For the text-containing cell, return its midpoint in [x, y] coordinate format. 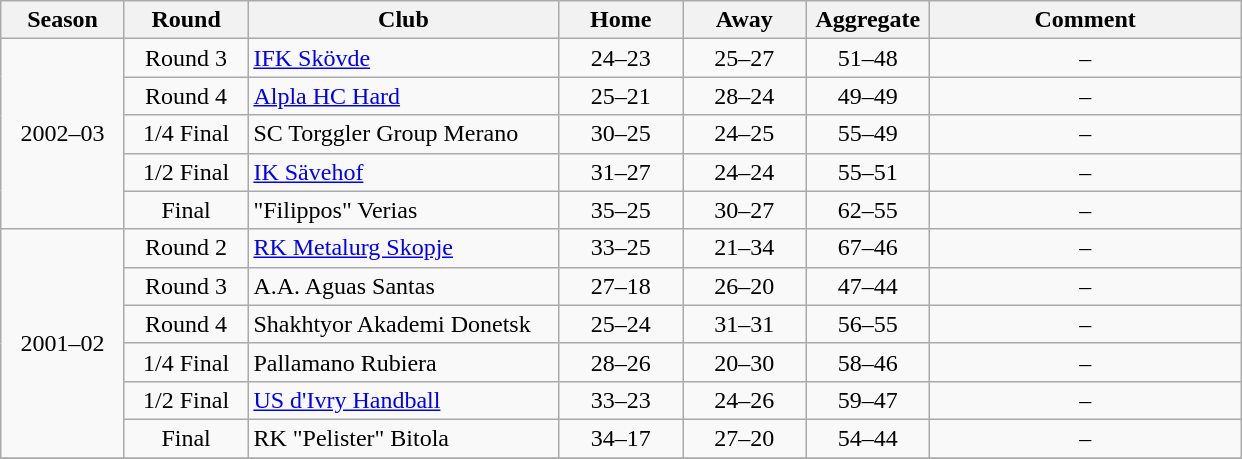
2002–03 [63, 134]
24–25 [744, 134]
21–34 [744, 248]
34–17 [621, 438]
62–55 [868, 210]
33–23 [621, 400]
33–25 [621, 248]
35–25 [621, 210]
Away [744, 20]
47–44 [868, 286]
28–24 [744, 96]
Pallamano Rubiera [404, 362]
Aggregate [868, 20]
Comment [1086, 20]
31–27 [621, 172]
2001–02 [63, 343]
27–20 [744, 438]
Shakhtyor Akademi Donetsk [404, 324]
A.A. Aguas Santas [404, 286]
Home [621, 20]
58–46 [868, 362]
28–26 [621, 362]
20–30 [744, 362]
IK Sävehof [404, 172]
55–49 [868, 134]
24–24 [744, 172]
67–46 [868, 248]
30–27 [744, 210]
RK Metalurg Skopje [404, 248]
24–23 [621, 58]
25–24 [621, 324]
Round [186, 20]
"Filippos" Verias [404, 210]
RK "Pelister" Bitola [404, 438]
24–26 [744, 400]
25–21 [621, 96]
49–49 [868, 96]
SC Torggler Group Merano [404, 134]
51–48 [868, 58]
Season [63, 20]
59–47 [868, 400]
31–31 [744, 324]
Club [404, 20]
55–51 [868, 172]
Round 2 [186, 248]
25–27 [744, 58]
30–25 [621, 134]
IFK Skövde [404, 58]
54–44 [868, 438]
26–20 [744, 286]
US d'Ivry Handball [404, 400]
Alpla HC Hard [404, 96]
27–18 [621, 286]
56–55 [868, 324]
